From the cell containing the given text, extract its center point as (X, Y) coordinate. 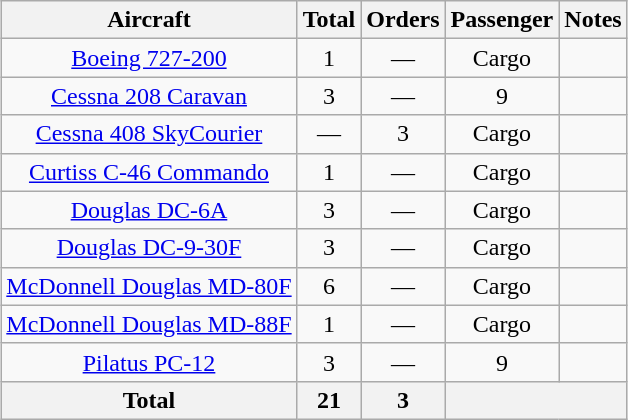
Curtiss C-46 Commando (149, 172)
Douglas DC-6A (149, 210)
21 (329, 400)
Douglas DC-9-30F (149, 248)
Aircraft (149, 20)
Notes (593, 20)
Pilatus PC-12 (149, 362)
McDonnell Douglas MD-80F (149, 286)
Boeing 727-200 (149, 58)
Cessna 208 Caravan (149, 96)
6 (329, 286)
McDonnell Douglas MD-88F (149, 324)
Cessna 408 SkyCourier (149, 134)
Passenger (502, 20)
Orders (403, 20)
